Provide the (x, y) coordinate of the cell's center where the given text is located.  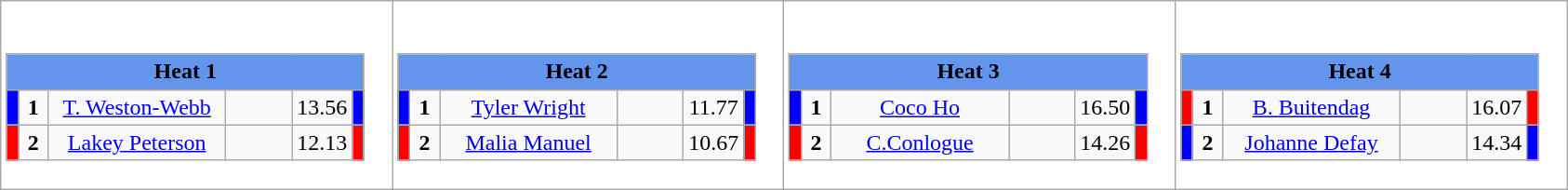
Heat 3 (968, 72)
14.34 (1497, 142)
Heat 2 1 Tyler Wright 11.77 2 Malia Manuel 10.67 (588, 95)
11.77 (714, 107)
Heat 4 (1360, 72)
Heat 1 (185, 72)
Coco Ho (921, 107)
Lakey Peterson (138, 142)
Heat 1 1 T. Weston-Webb 13.56 2 Lakey Peterson 12.13 (197, 95)
B. Buitendag (1311, 107)
Tyler Wright (528, 107)
10.67 (714, 142)
12.13 (322, 142)
16.50 (1105, 107)
16.07 (1497, 107)
Johanne Defay (1311, 142)
T. Weston-Webb (138, 107)
Malia Manuel (528, 142)
14.26 (1105, 142)
Heat 4 1 B. Buitendag 16.07 2 Johanne Defay 14.34 (1371, 95)
Heat 2 (577, 72)
C.Conlogue (921, 142)
Heat 3 1 Coco Ho 16.50 2 C.Conlogue 14.26 (980, 95)
13.56 (322, 107)
